Extract the (x, y) coordinate from the center of the cell holding the provided text.  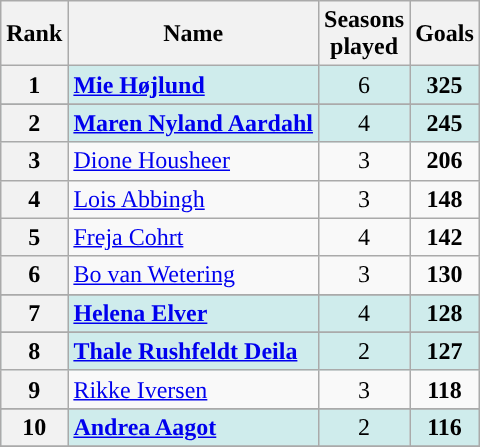
Rikke Iversen (194, 389)
Bo van Wetering (194, 275)
Thale Rushfeldt Deila (194, 351)
Seasonsplayed (364, 34)
9 (34, 389)
Name (194, 34)
130 (445, 275)
8 (34, 351)
5 (34, 237)
128 (445, 313)
245 (445, 123)
Rank (34, 34)
Freja Cohrt (194, 237)
Dione Housheer (194, 161)
Andrea Aagot (194, 427)
10 (34, 427)
127 (445, 351)
Lois Abbingh (194, 199)
142 (445, 237)
118 (445, 389)
206 (445, 161)
325 (445, 85)
148 (445, 199)
Mie Højlund (194, 85)
1 (34, 85)
116 (445, 427)
7 (34, 313)
Goals (445, 34)
Helena Elver (194, 313)
Maren Nyland Aardahl (194, 123)
